For the text-containing cell, return its midpoint in [x, y] coordinate format. 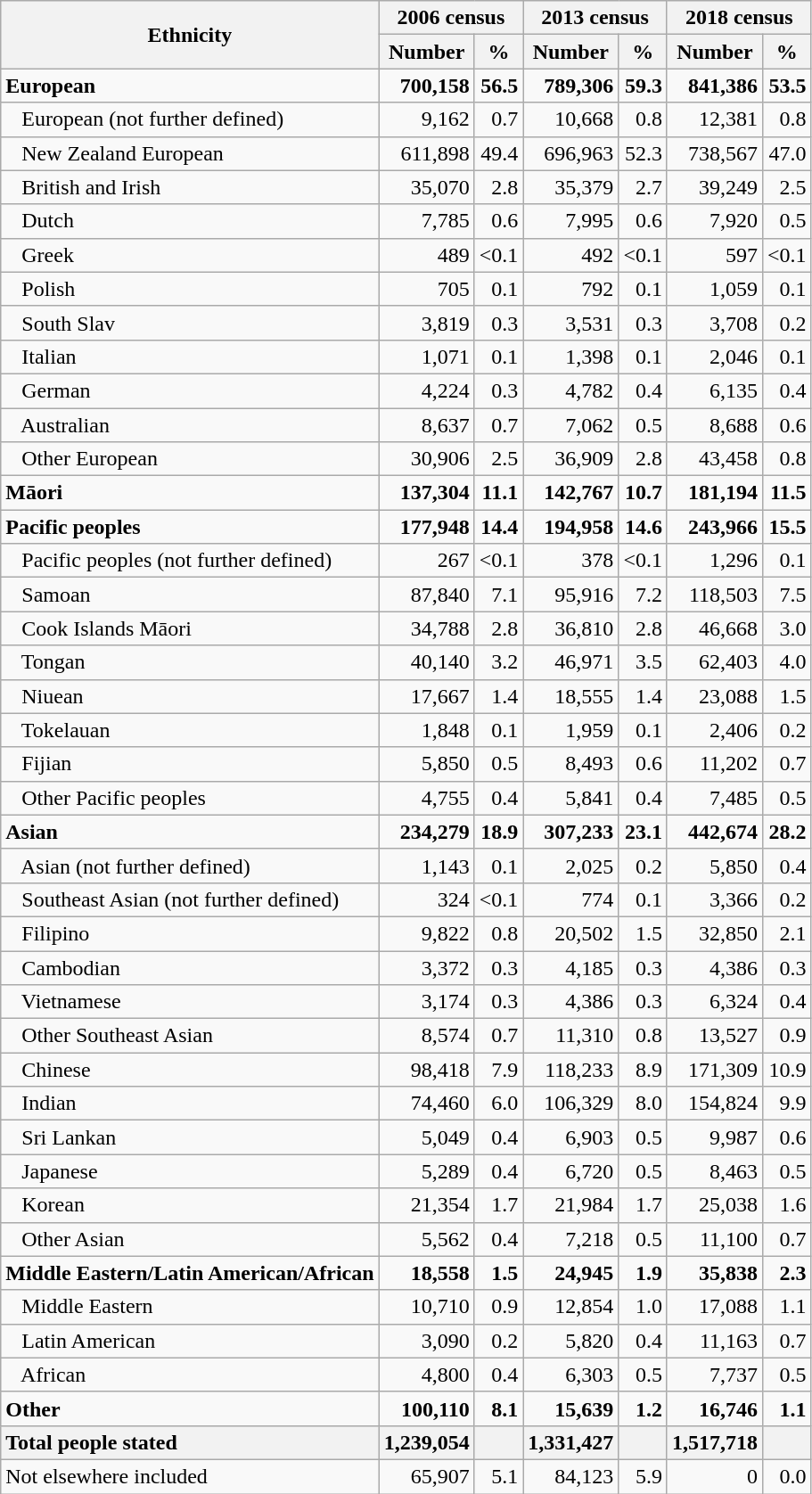
8,463 [715, 1171]
Pacific peoples [190, 527]
34,788 [426, 628]
18.9 [499, 832]
40,140 [426, 662]
Polish [190, 289]
87,840 [426, 595]
39,249 [715, 187]
118,503 [715, 595]
12,381 [715, 119]
Tongan [190, 662]
Asian [190, 832]
841,386 [715, 86]
597 [715, 255]
49.4 [499, 153]
1,059 [715, 289]
24,945 [570, 1273]
28.2 [788, 832]
3,372 [426, 967]
Niuean [190, 696]
84,123 [570, 1476]
11,100 [715, 1239]
Tokelauan [190, 730]
German [190, 390]
3.2 [499, 662]
1,143 [426, 866]
6,324 [715, 1002]
7,785 [426, 221]
307,233 [570, 832]
7.9 [499, 1070]
5.1 [499, 1476]
17,088 [715, 1307]
Italian [190, 357]
95,916 [570, 595]
Vietnamese [190, 1002]
56.5 [499, 86]
5,820 [570, 1341]
177,948 [426, 527]
Greek [190, 255]
2018 census [739, 18]
8,637 [426, 425]
1.6 [788, 1205]
3,366 [715, 899]
2,025 [570, 866]
1.9 [644, 1273]
3.5 [644, 662]
4.0 [788, 662]
118,233 [570, 1070]
Japanese [190, 1171]
4,800 [426, 1375]
Filipino [190, 933]
Sri Lankan [190, 1137]
9,822 [426, 933]
18,558 [426, 1273]
7,218 [570, 1239]
789,306 [570, 86]
5,049 [426, 1137]
243,966 [715, 527]
7.5 [788, 595]
Chinese [190, 1070]
4,185 [570, 967]
4,782 [570, 390]
Other Pacific peoples [190, 798]
8,574 [426, 1036]
10.9 [788, 1070]
Samoan [190, 595]
5,562 [426, 1239]
0.0 [788, 1476]
Total people stated [190, 1442]
3,090 [426, 1341]
21,354 [426, 1205]
4,755 [426, 798]
36,810 [570, 628]
11,202 [715, 764]
10,668 [570, 119]
Ethnicity [190, 35]
African [190, 1375]
Korean [190, 1205]
Asian (not further defined) [190, 866]
Middle Eastern [190, 1307]
8.0 [644, 1104]
6.0 [499, 1104]
3.0 [788, 628]
5,289 [426, 1171]
16,746 [715, 1408]
2.3 [788, 1273]
2,046 [715, 357]
South Slav [190, 323]
21,984 [570, 1205]
32,850 [715, 933]
23,088 [715, 696]
1.2 [644, 1408]
181,194 [715, 493]
35,379 [570, 187]
Other Southeast Asian [190, 1036]
35,070 [426, 187]
6,303 [570, 1375]
11.1 [499, 493]
142,767 [570, 493]
8.9 [644, 1070]
British and Irish [190, 187]
98,418 [426, 1070]
442,674 [715, 832]
6,720 [570, 1171]
2.1 [788, 933]
18,555 [570, 696]
2006 census [451, 18]
14.6 [644, 527]
15.5 [788, 527]
738,567 [715, 153]
492 [570, 255]
Latin American [190, 1341]
9.9 [788, 1104]
20,502 [570, 933]
324 [426, 899]
5.9 [644, 1476]
7,995 [570, 221]
234,279 [426, 832]
Māori [190, 493]
696,963 [570, 153]
12,854 [570, 1307]
5,841 [570, 798]
14.4 [499, 527]
13,527 [715, 1036]
1,331,427 [570, 1442]
705 [426, 289]
489 [426, 255]
774 [570, 899]
European [190, 86]
611,898 [426, 153]
36,909 [570, 459]
267 [426, 561]
Dutch [190, 221]
1,398 [570, 357]
25,038 [715, 1205]
43,458 [715, 459]
59.3 [644, 86]
46,971 [570, 662]
Australian [190, 425]
3,531 [570, 323]
792 [570, 289]
47.0 [788, 153]
194,958 [570, 527]
Cook Islands Māori [190, 628]
Southeast Asian (not further defined) [190, 899]
8.1 [499, 1408]
100,110 [426, 1408]
European (not further defined) [190, 119]
Other European [190, 459]
7,485 [715, 798]
1,071 [426, 357]
6,135 [715, 390]
65,907 [426, 1476]
1,239,054 [426, 1442]
10,710 [426, 1307]
154,824 [715, 1104]
2013 census [595, 18]
0 [715, 1476]
7,062 [570, 425]
137,304 [426, 493]
1,848 [426, 730]
Middle Eastern/Latin American/African [190, 1273]
52.3 [644, 153]
New Zealand European [190, 153]
74,460 [426, 1104]
1,296 [715, 561]
9,162 [426, 119]
Other Asian [190, 1239]
11,310 [570, 1036]
106,329 [570, 1104]
1,517,718 [715, 1442]
8,493 [570, 764]
35,838 [715, 1273]
62,403 [715, 662]
30,906 [426, 459]
8,688 [715, 425]
2,406 [715, 730]
378 [570, 561]
15,639 [570, 1408]
11.5 [788, 493]
7,737 [715, 1375]
2.7 [644, 187]
10.7 [644, 493]
171,309 [715, 1070]
Other [190, 1408]
1,959 [570, 730]
3,174 [426, 1002]
Fijian [190, 764]
3,819 [426, 323]
11,163 [715, 1341]
7.1 [499, 595]
Cambodian [190, 967]
53.5 [788, 86]
23.1 [644, 832]
1.0 [644, 1307]
6,903 [570, 1137]
700,158 [426, 86]
Not elsewhere included [190, 1476]
3,708 [715, 323]
7.2 [644, 595]
7,920 [715, 221]
Indian [190, 1104]
46,668 [715, 628]
Pacific peoples (not further defined) [190, 561]
4,224 [426, 390]
17,667 [426, 696]
9,987 [715, 1137]
